Return the (X, Y) coordinate for the center point of the cell that contains the specified text.  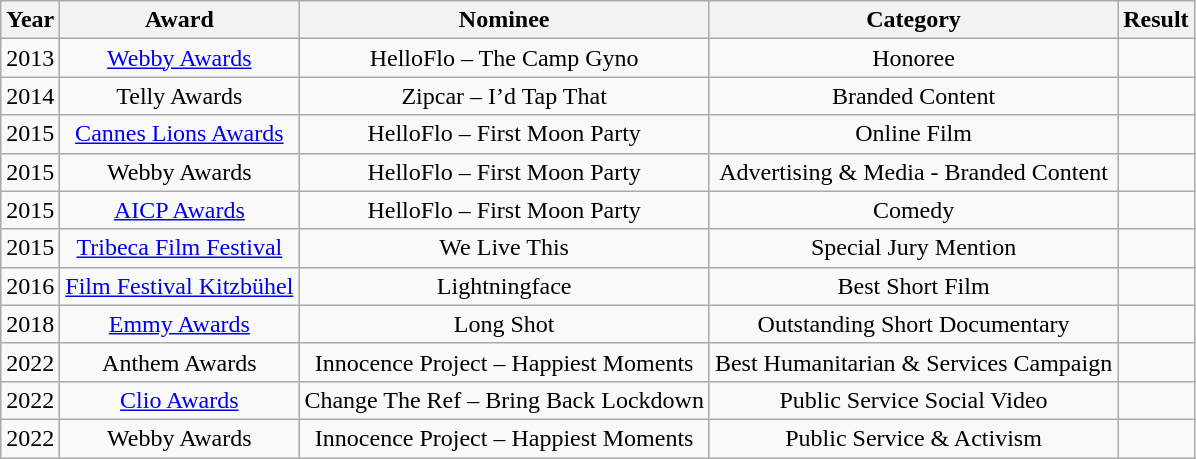
Year (30, 20)
Public Service Social Video (913, 400)
Best Short Film (913, 286)
Change The Ref – Bring Back Lockdown (504, 400)
Telly Awards (180, 96)
Clio Awards (180, 400)
Online Film (913, 134)
Emmy Awards (180, 324)
Special Jury Mention (913, 248)
AICP Awards (180, 210)
2014 (30, 96)
Nominee (504, 20)
2018 (30, 324)
Branded Content (913, 96)
Best Humanitarian & Services Campaign (913, 362)
Award (180, 20)
Anthem Awards (180, 362)
Honoree (913, 58)
Cannes Lions Awards (180, 134)
Result (1156, 20)
Long Shot (504, 324)
Lightningface (504, 286)
Zipcar – I’d Tap That (504, 96)
Outstanding Short Documentary (913, 324)
2016 (30, 286)
HelloFlo – The Camp Gyno (504, 58)
2013 (30, 58)
Film Festival Kitzbühel (180, 286)
Advertising & Media - Branded Content (913, 172)
Tribeca Film Festival (180, 248)
Category (913, 20)
Public Service & Activism (913, 438)
We Live This (504, 248)
Comedy (913, 210)
